Search for the cell housing the specified text and yield its [X, Y] center coordinate. 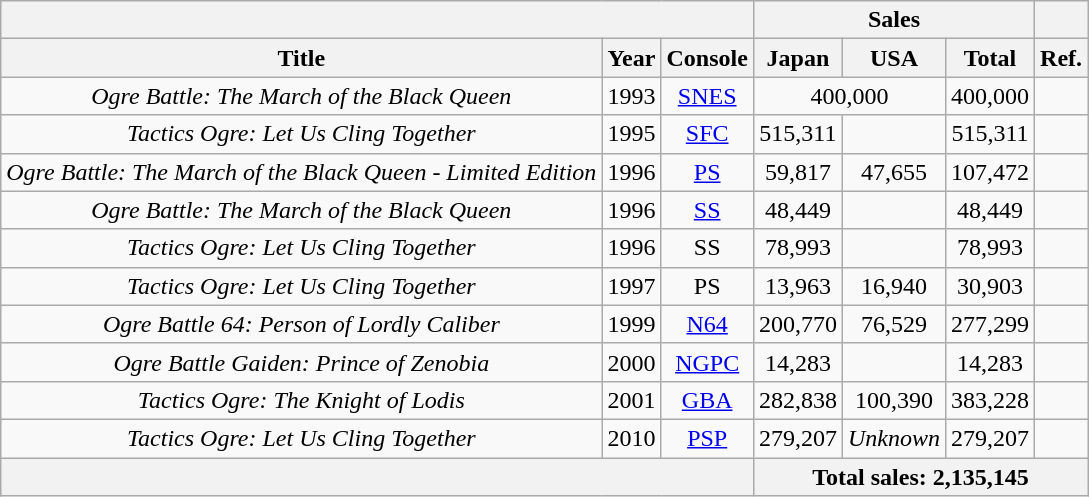
USA [894, 58]
282,838 [798, 400]
30,903 [990, 286]
100,390 [894, 400]
Console [707, 58]
2001 [632, 400]
200,770 [798, 324]
13,963 [798, 286]
1993 [632, 96]
1999 [632, 324]
Ref. [1062, 58]
Total [990, 58]
47,655 [894, 172]
2000 [632, 362]
59,817 [798, 172]
PSP [707, 438]
Unknown [894, 438]
Title [302, 58]
Japan [798, 58]
16,940 [894, 286]
SFC [707, 134]
2010 [632, 438]
NGPC [707, 362]
N64 [707, 324]
Sales [894, 20]
1995 [632, 134]
GBA [707, 400]
Tactics Ogre: The Knight of Lodis [302, 400]
1997 [632, 286]
Ogre Battle: The March of the Black Queen - Limited Edition [302, 172]
383,228 [990, 400]
SNES [707, 96]
Ogre Battle 64: Person of Lordly Caliber [302, 324]
Year [632, 58]
277,299 [990, 324]
Total sales: 2,135,145 [920, 477]
Ogre Battle Gaiden: Prince of Zenobia [302, 362]
76,529 [894, 324]
107,472 [990, 172]
